Provide the [X, Y] coordinate of the cell's center where the given text is located.  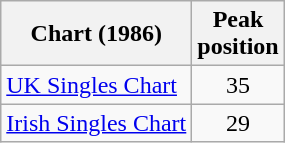
Irish Singles Chart [96, 123]
Peakposition [238, 34]
35 [238, 85]
UK Singles Chart [96, 85]
29 [238, 123]
Chart (1986) [96, 34]
